Capture the cell that displays the provided text and extract its [x, y] central coordinate. 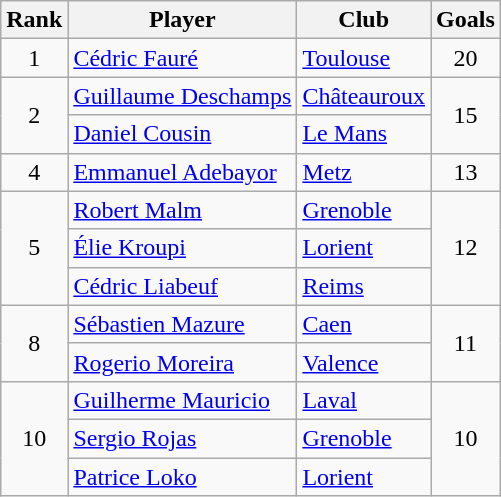
15 [466, 115]
Guillaume Deschamps [182, 96]
Metz [364, 172]
Guilherme Mauricio [182, 400]
Rogerio Moreira [182, 362]
Châteauroux [364, 96]
8 [34, 343]
Player [182, 20]
Sébastien Mazure [182, 324]
Le Mans [364, 134]
Sergio Rojas [182, 438]
Cédric Liabeuf [182, 286]
2 [34, 115]
Emmanuel Adebayor [182, 172]
13 [466, 172]
12 [466, 248]
Caen [364, 324]
1 [34, 58]
Rank [34, 20]
4 [34, 172]
Toulouse [364, 58]
Cédric Fauré [182, 58]
Valence [364, 362]
Daniel Cousin [182, 134]
Laval [364, 400]
Robert Malm [182, 210]
11 [466, 343]
Élie Kroupi [182, 248]
20 [466, 58]
Goals [466, 20]
Reims [364, 286]
Patrice Loko [182, 477]
Club [364, 20]
5 [34, 248]
